Determine the [x, y] coordinate at the center of the cell enclosing the given text.  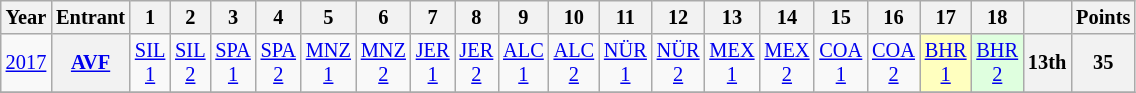
6 [384, 17]
18 [997, 17]
7 [433, 17]
MEX1 [732, 63]
BHR2 [997, 63]
BHR1 [946, 63]
9 [523, 17]
2017 [26, 63]
SPA2 [278, 63]
13 [732, 17]
5 [328, 17]
ALC2 [574, 63]
COA2 [894, 63]
3 [232, 17]
SPA1 [232, 63]
13th [1047, 63]
SIL1 [150, 63]
16 [894, 17]
Year [26, 17]
35 [1103, 63]
NÜR2 [678, 63]
COA1 [840, 63]
17 [946, 17]
AVF [90, 63]
1 [150, 17]
MNZ1 [328, 63]
15 [840, 17]
MEX2 [786, 63]
8 [476, 17]
JER2 [476, 63]
MNZ2 [384, 63]
11 [626, 17]
2 [190, 17]
12 [678, 17]
4 [278, 17]
Points [1103, 17]
SIL2 [190, 63]
10 [574, 17]
ALC1 [523, 63]
JER1 [433, 63]
Entrant [90, 17]
NÜR1 [626, 63]
14 [786, 17]
